Locate the cell with the specified text and output its (X, Y) center coordinate. 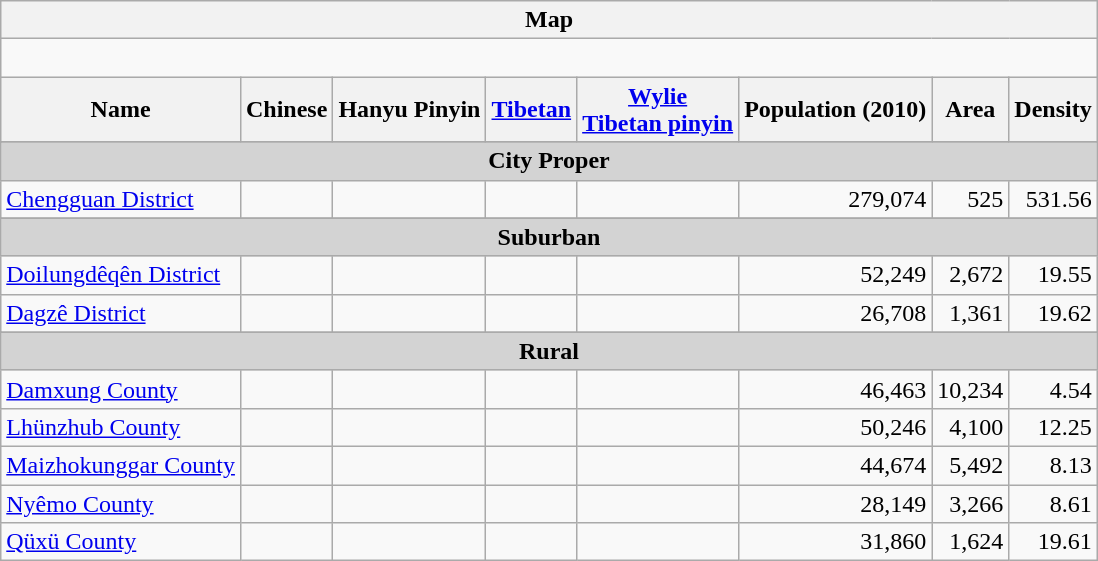
4.54 (1053, 389)
Maizhokunggar County (121, 465)
Hanyu Pinyin (410, 110)
Qüxü County (121, 542)
8.61 (1053, 503)
12.25 (1053, 427)
Area (970, 110)
2,672 (970, 275)
3,266 (970, 503)
4,100 (970, 427)
Damxung County (121, 389)
525 (970, 199)
Lhünzhub County (121, 427)
44,674 (836, 465)
Rural (549, 351)
279,074 (836, 199)
1,361 (970, 313)
Density (1053, 110)
Tibetan (532, 110)
10,234 (970, 389)
Nyêmo County (121, 503)
5,492 (970, 465)
WylieTibetan pinyin (658, 110)
28,149 (836, 503)
Chinese (286, 110)
46,463 (836, 389)
31,860 (836, 542)
19.55 (1053, 275)
50,246 (836, 427)
19.61 (1053, 542)
Dagzê District (121, 313)
Map (549, 20)
8.13 (1053, 465)
Doilungdêqên District (121, 275)
Suburban (549, 237)
Name (121, 110)
19.62 (1053, 313)
26,708 (836, 313)
531.56 (1053, 199)
1,624 (970, 542)
City Proper (549, 161)
Chengguan District (121, 199)
52,249 (836, 275)
Population (2010) (836, 110)
